Locate the cell with the specified text and output its [X, Y] center coordinate. 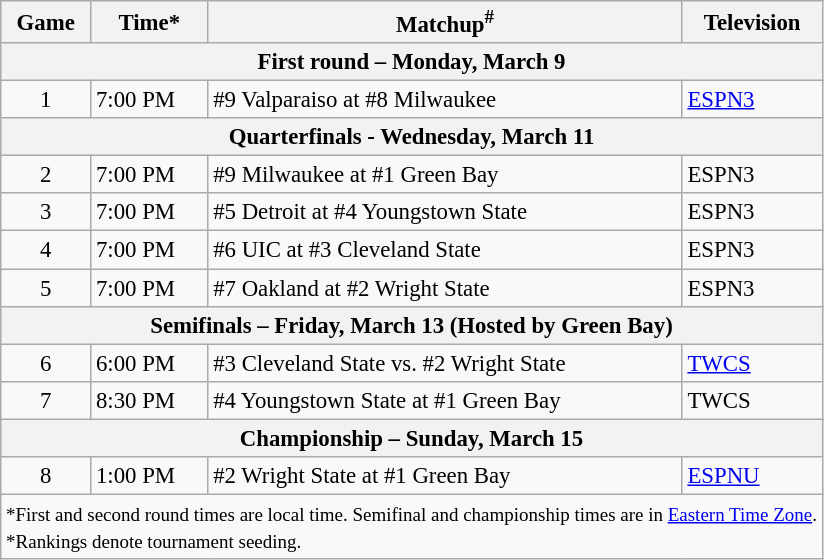
#5 Detroit at #4 Youngstown State [445, 213]
4 [46, 250]
#2 Wright State at #1 Green Bay [445, 476]
8:30 PM [150, 400]
Time* [150, 22]
Semifinals – Friday, March 13 (Hosted by Green Bay) [412, 325]
#3 Cleveland State vs. #2 Wright State [445, 363]
First round – Monday, March 9 [412, 62]
Television [752, 22]
1 [46, 100]
3 [46, 213]
#6 UIC at #3 Cleveland State [445, 250]
Game [46, 22]
8 [46, 476]
#9 Milwaukee at #1 Green Bay [445, 175]
6 [46, 363]
Matchup# [445, 22]
Quarterfinals - Wednesday, March 11 [412, 137]
#7 Oakland at #2 Wright State [445, 288]
2 [46, 175]
1:00 PM [150, 476]
6:00 PM [150, 363]
*First and second round times are local time. Semifinal and championship times are in Eastern Time Zone. *Rankings denote tournament seeding. [412, 526]
Championship – Sunday, March 15 [412, 438]
5 [46, 288]
#4 Youngstown State at #1 Green Bay [445, 400]
#9 Valparaiso at #8 Milwaukee [445, 100]
ESPNU [752, 476]
7 [46, 400]
